Determine the (x, y) coordinate at the center of the cell enclosing the given text.  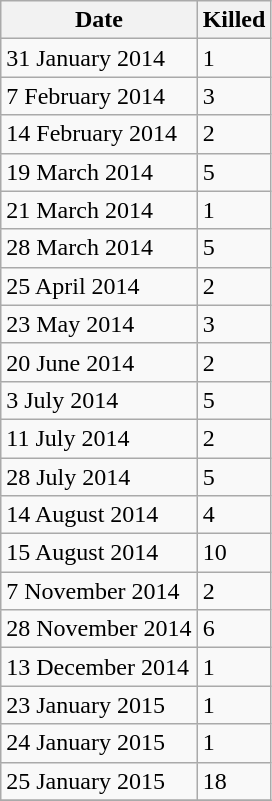
13 December 2014 (99, 667)
28 November 2014 (99, 629)
25 January 2015 (99, 781)
15 August 2014 (99, 553)
28 March 2014 (99, 248)
21 March 2014 (99, 210)
19 March 2014 (99, 172)
Killed (234, 20)
18 (234, 781)
6 (234, 629)
28 July 2014 (99, 477)
31 January 2014 (99, 58)
14 August 2014 (99, 515)
24 January 2015 (99, 743)
Date (99, 20)
23 January 2015 (99, 705)
4 (234, 515)
10 (234, 553)
25 April 2014 (99, 286)
7 February 2014 (99, 96)
3 July 2014 (99, 400)
11 July 2014 (99, 438)
20 June 2014 (99, 362)
7 November 2014 (99, 591)
23 May 2014 (99, 324)
14 February 2014 (99, 134)
